Provide the [x, y] coordinate of the cell's center where the given text is located.  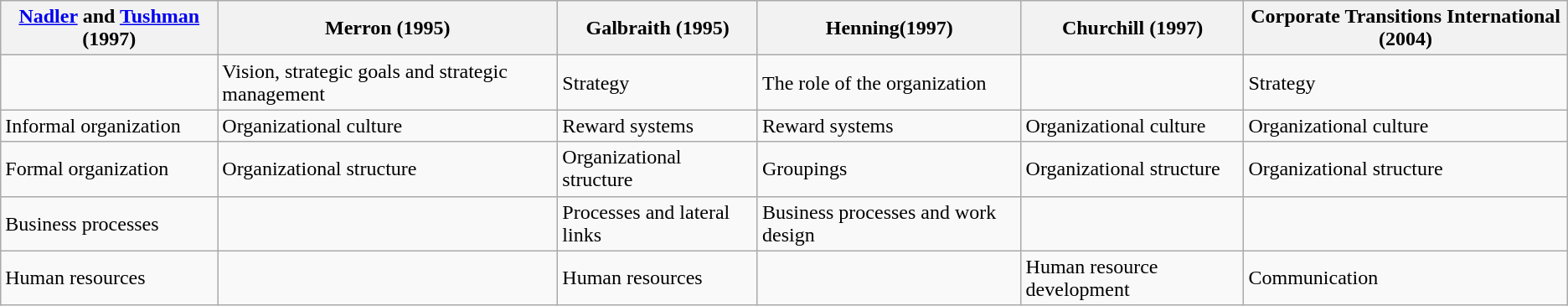
Processes and lateral links [658, 223]
Communication [1406, 278]
Informal organization [109, 126]
Formal organization [109, 169]
Business processes and work design [890, 223]
Nadler and Tushman (1997) [109, 29]
Corporate Transitions International (2004) [1406, 29]
Business processes [109, 223]
Human resource development [1132, 278]
Groupings [890, 169]
Merron (1995) [388, 29]
Vision, strategic goals and strategic management [388, 82]
Churchill (1997) [1132, 29]
The role of the organization [890, 82]
Galbraith (1995) [658, 29]
Henning(1997) [890, 29]
